Extract the [X, Y] coordinate from the center of the cell holding the provided text.  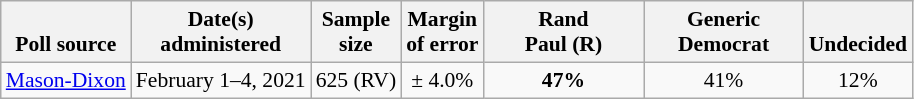
Poll source [66, 32]
Marginof error [442, 32]
RandPaul (R) [563, 32]
Samplesize [356, 32]
625 (RV) [356, 80]
Undecided [858, 32]
± 4.0% [442, 80]
Mason-Dixon [66, 80]
41% [724, 80]
47% [563, 80]
February 1–4, 2021 [221, 80]
Date(s)administered [221, 32]
12% [858, 80]
GenericDemocrat [724, 32]
